Return [X, Y] of the center of cell containing provided text 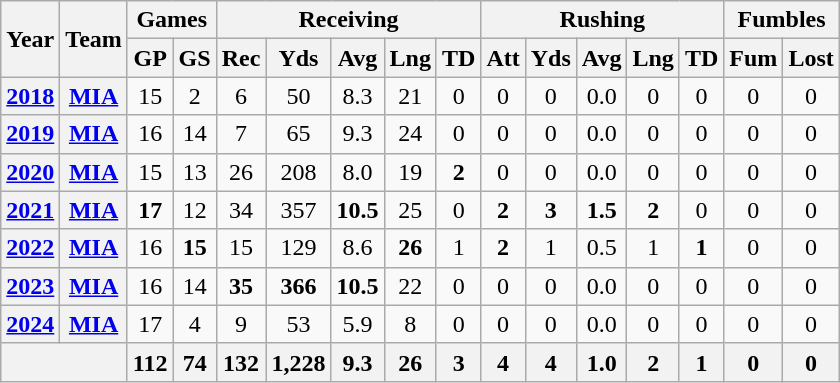
74 [194, 362]
7 [241, 134]
Games [172, 20]
2022 [30, 248]
GS [194, 58]
366 [298, 286]
Fum [754, 58]
Lost [811, 58]
Att [503, 58]
208 [298, 172]
19 [410, 172]
Year [30, 39]
Receiving [348, 20]
2023 [30, 286]
8.0 [358, 172]
357 [298, 210]
Fumbles [782, 20]
6 [241, 96]
50 [298, 96]
2021 [30, 210]
34 [241, 210]
8.3 [358, 96]
8.6 [358, 248]
2020 [30, 172]
Team [94, 39]
13 [194, 172]
53 [298, 324]
2018 [30, 96]
1.5 [602, 210]
0.5 [602, 248]
112 [150, 362]
9 [241, 324]
1.0 [602, 362]
22 [410, 286]
Rushing [602, 20]
129 [298, 248]
132 [241, 362]
24 [410, 134]
12 [194, 210]
2019 [30, 134]
65 [298, 134]
GP [150, 58]
Rec [241, 58]
2024 [30, 324]
35 [241, 286]
25 [410, 210]
1,228 [298, 362]
8 [410, 324]
5.9 [358, 324]
21 [410, 96]
